For the text-containing cell, return its midpoint in [x, y] coordinate format. 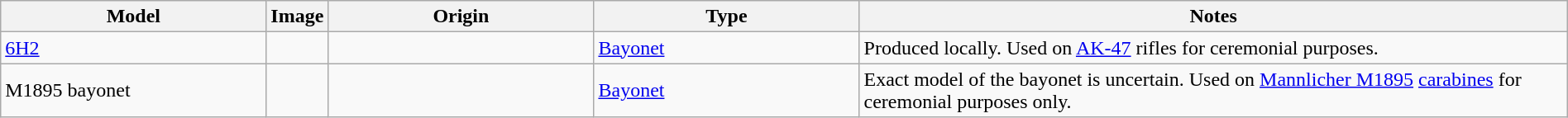
Notes [1213, 17]
Type [726, 17]
Exact model of the bayonet is uncertain. Used on Mannlicher M1895 carabines for ceremonial purposes only. [1213, 91]
Produced locally. Used on AK-47 rifles for ceremonial purposes. [1213, 48]
M1895 bayonet [134, 91]
Origin [461, 17]
Model [134, 17]
6H2 [134, 48]
Image [298, 17]
